Return [X, Y] of the center of cell containing provided text 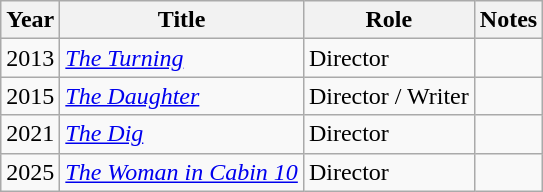
Role [388, 20]
2025 [30, 172]
The Daughter [182, 96]
Title [182, 20]
Year [30, 20]
The Woman in Cabin 10 [182, 172]
The Dig [182, 134]
Notes [508, 20]
2015 [30, 96]
2013 [30, 58]
The Turning [182, 58]
2021 [30, 134]
Director / Writer [388, 96]
